Extract the [x, y] coordinate from the center of the cell holding the provided text.  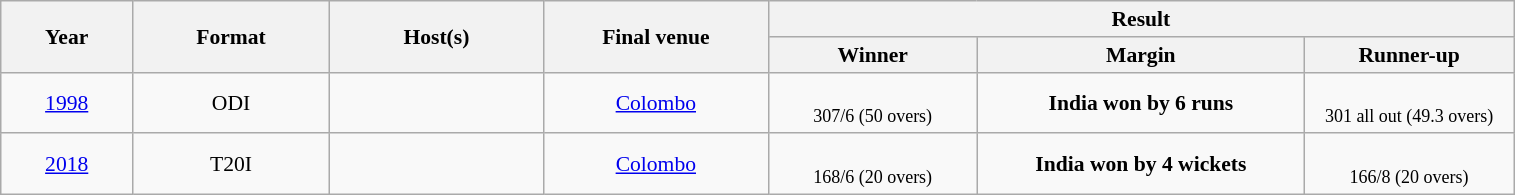
T20I [232, 164]
Final venue [656, 36]
Host(s) [436, 36]
India won by 6 runs [1141, 102]
Margin [1141, 55]
Runner-up [1410, 55]
168/6 (20 overs) [872, 164]
Winner [872, 55]
301 all out (49.3 overs) [1410, 102]
1998 [67, 102]
Result [1140, 19]
Year [67, 36]
307/6 (50 overs) [872, 102]
ODI [232, 102]
2018 [67, 164]
India won by 4 wickets [1141, 164]
Format [232, 36]
166/8 (20 overs) [1410, 164]
